Scan for the cell matching the given text and deliver its (x, y) coordinate at center. 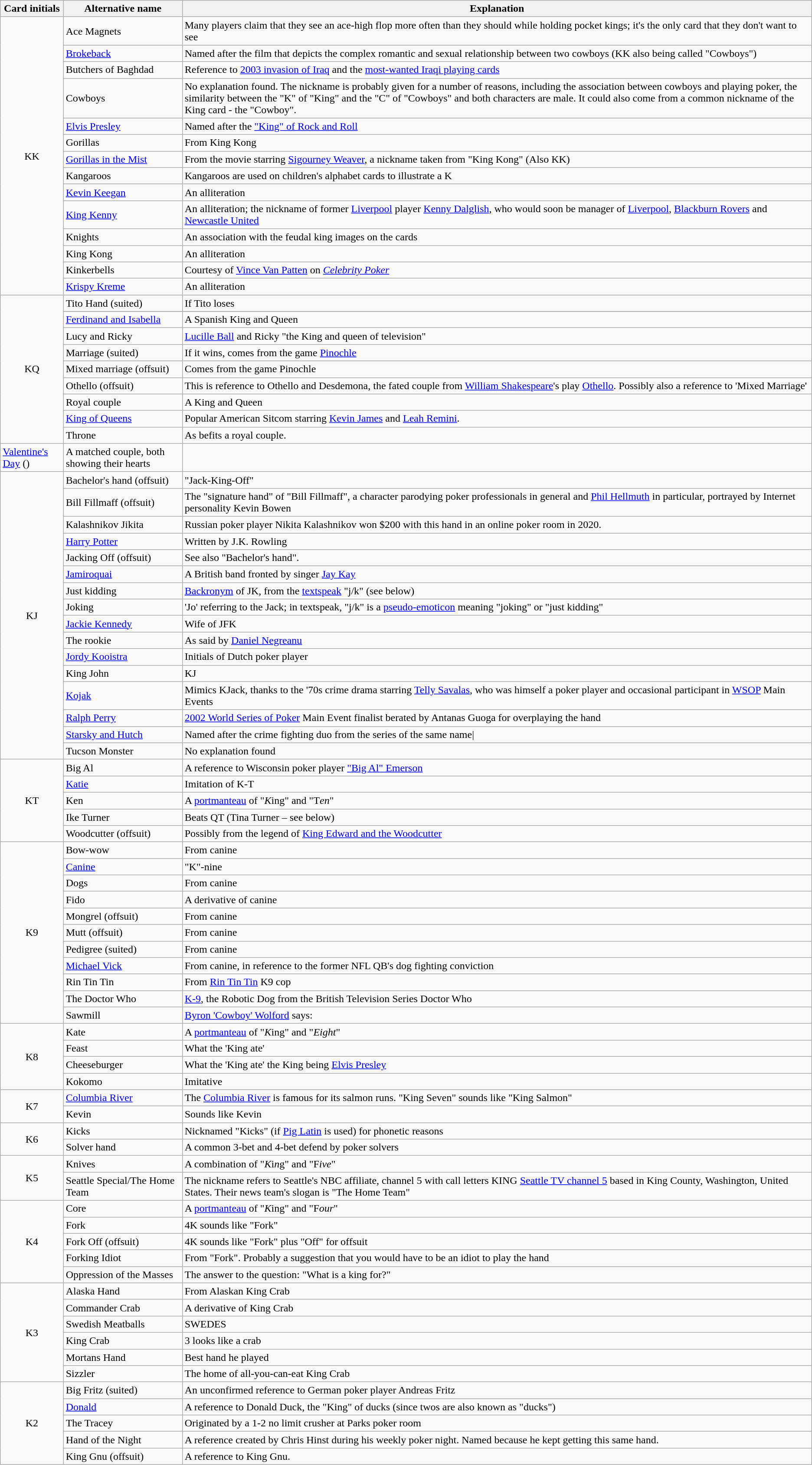
If it wins, comes from the game Pinochle (497, 353)
'Jo' referring to the Jack; in textspeak, "j/k" is a pseudo-emoticon meaning "joking" or "just kidding" (497, 607)
Reference to 2003 invasion of Iraq and the most-wanted Iraqi playing cards (497, 70)
The rookie (123, 640)
Katie (123, 784)
4K sounds like "Fork" plus "Off" for offsuit (497, 1242)
A British band fronted by singer Jay Kay (497, 574)
Best hand he played (497, 1357)
Donald (123, 1407)
Throne (123, 435)
Kicks (123, 1131)
K3 (32, 1332)
A matched couple, both showing their hearts (123, 457)
Pedigree (suited) (123, 949)
Beats QT (Tina Turner – see below) (497, 817)
Feast (123, 1048)
K2 (32, 1423)
Wife of JFK (497, 624)
Ike Turner (123, 817)
From canine, in reference to the former NFL QB's dog fighting conviction (497, 966)
Core (123, 1209)
KQ (32, 370)
Big Fritz (suited) (123, 1390)
Written by J.K. Rowling (497, 541)
A reference to King Gnu. (497, 1456)
Harry Potter (123, 541)
A derivative of King Crab (497, 1308)
Alternative name (123, 9)
Sizzler (123, 1374)
"K"-nine (497, 867)
From King Kong (497, 143)
Bow-wow (123, 850)
Mortans Hand (123, 1357)
Royal couple (123, 402)
Named after the crime fighting duo from the series of the same name| (497, 734)
K5 (32, 1178)
From Alaskan King Crab (497, 1291)
Oppression of the Masses (123, 1275)
Cowboys (123, 98)
The Doctor Who (123, 999)
A portmanteau of "King" and "Four" (497, 1209)
See also "Bachelor's hand". (497, 558)
Kinkerbells (123, 270)
King Kenny (123, 214)
Othello (offsuit) (123, 386)
Fork Off (offsuit) (123, 1242)
Originated by a 1-2 no limit crusher at Parks poker room (497, 1423)
A portmanteau of "King" and "Eight" (497, 1032)
A King and Queen (497, 402)
Butchers of Baghdad (123, 70)
Rin Tin Tin (123, 982)
"Jack-King-Off" (497, 480)
Starsky and Hutch (123, 734)
From Rin Tin Tin K9 cop (497, 982)
A combination of "King" and "Five" (497, 1164)
A reference to Wisconsin poker player "Big Al" Emerson (497, 767)
From "Fork". Probably a suggestion that you would have to be an idiot to play the hand (497, 1258)
Jamiroquai (123, 574)
Jacking Off (offsuit) (123, 558)
Commander Crab (123, 1308)
Bachelor's hand (offsuit) (123, 480)
Seattle Special/The Home Team (123, 1186)
Kevin (123, 1114)
Byron 'Cowboy' Wolford says: (497, 1015)
Sounds like Kevin (497, 1114)
From the movie starring Sigourney Weaver, a nickname taken from "King Kong" (Also KK) (497, 159)
Cheeseburger (123, 1065)
An association with the feudal king images on the cards (497, 237)
Named after the film that depicts the complex romantic and sexual relationship between two cowboys (KK also being called "Cowboys") (497, 53)
Initials of Dutch poker player (497, 657)
A reference created by Chris Hinst during his weekly poker night. Named because he kept getting this same hand. (497, 1440)
Joking (123, 607)
Mutt (offsuit) (123, 933)
Solver hand (123, 1147)
K-9, the Robotic Dog from the British Television Series Doctor Who (497, 999)
King Kong (123, 254)
Mimics KJack, thanks to the '70s crime drama starring Telly Savalas, who was himself a poker player and occasional participant in WSOP Main Events (497, 696)
King Gnu (offsuit) (123, 1456)
Tito Hand (suited) (123, 303)
Courtesy of Vince Van Patten on Celebrity Poker (497, 270)
King John (123, 673)
Russian poker player Nikita Kalashnikov won $200 with this hand in an online poker room in 2020. (497, 524)
As befits a royal couple. (497, 435)
Marriage (suited) (123, 353)
Ace Magnets (123, 31)
Kate (123, 1032)
3 looks like a crab (497, 1340)
Backronym of JK, from the textspeak "j/k" (see below) (497, 591)
Woodcutter (offsuit) (123, 834)
A Spanish King and Queen (497, 320)
Kalashnikov Jikita (123, 524)
Forking Idiot (123, 1258)
Hand of the Night (123, 1440)
Alaska Hand (123, 1291)
Big Al (123, 767)
What the 'King ate' the King being Elvis Presley (497, 1065)
K7 (32, 1106)
Imitation of K-T (497, 784)
Fido (123, 900)
K8 (32, 1056)
Ken (123, 800)
An unconfirmed reference to German poker player Andreas Fritz (497, 1390)
The Tracey (123, 1423)
Kojak (123, 696)
Valentine's Day () (32, 457)
Comes from the game Pinochle (497, 369)
Tucson Monster (123, 751)
Nicknamed "Kicks" (if Pig Latin is used) for phonetic reasons (497, 1131)
Kokomo (123, 1082)
As said by Daniel Negreanu (497, 640)
Gorillas in the Mist (123, 159)
A portmanteau of "King" and "Ten" (497, 800)
2002 World Series of Poker Main Event finalist berated by Antanas Guoga for overplaying the hand (497, 718)
Michael Vick (123, 966)
Jackie Kennedy (123, 624)
Ralph Perry (123, 718)
K6 (32, 1139)
Knights (123, 237)
Sawmill (123, 1015)
What the 'King ate' (497, 1048)
Kangaroos (123, 176)
Card initials (32, 9)
Elvis Presley (123, 126)
The Columbia River is famous for its salmon runs. "King Seven" sounds like "King Salmon" (497, 1098)
A reference to Donald Duck, the "King" of ducks (since twos are also known as "ducks") (497, 1407)
If Tito loses (497, 303)
The answer to the question: "What is a king for?" (497, 1275)
Mongrel (offsuit) (123, 916)
Swedish Meatballs (123, 1324)
4K sounds like "Fork" (497, 1225)
Fork (123, 1225)
King of Queens (123, 419)
The home of all-you-can-eat King Crab (497, 1374)
Named after the "King" of Rock and Roll (497, 126)
Dogs (123, 883)
K4 (32, 1242)
Kevin Keegan (123, 192)
Krispy Kreme (123, 287)
Explanation (497, 9)
This is reference to Othello and Desdemona, the fated couple from William Shakespeare's play Othello. Possibly also a reference to 'Mixed Marriage' (497, 386)
Possibly from the legend of King Edward and the Woodcutter (497, 834)
Popular American Sitcom starring Kevin James and Leah Remini. (497, 419)
Canine (123, 867)
Knives (123, 1164)
KK (32, 156)
K9 (32, 933)
Mixed marriage (offsuit) (123, 369)
Columbia River (123, 1098)
Kangaroos are used on children's alphabet cards to illustrate a K (497, 176)
KT (32, 800)
A derivative of canine (497, 900)
Ferdinand and Isabella (123, 320)
No explanation found (497, 751)
Brokeback (123, 53)
A common 3-bet and 4-bet defend by poker solvers (497, 1147)
Just kidding (123, 591)
Lucy and Ricky (123, 336)
King Crab (123, 1340)
Imitative (497, 1082)
Jordy Kooistra (123, 657)
Lucille Ball and Ricky "the King and queen of television" (497, 336)
SWEDES (497, 1324)
Gorillas (123, 143)
Bill Fillmaff (offsuit) (123, 502)
